Detect which cell encompasses the target text, then output its [x, y] center coordinate. 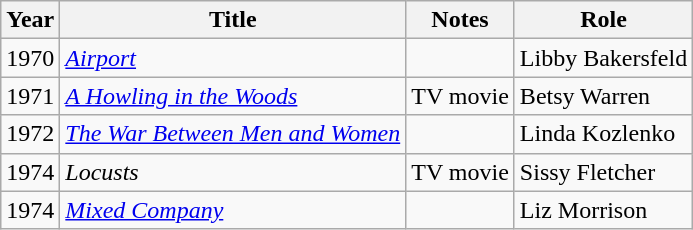
1972 [30, 134]
Sissy Fletcher [603, 172]
Year [30, 20]
Airport [233, 58]
Libby Bakersfeld [603, 58]
Locusts [233, 172]
Mixed Company [233, 210]
The War Between Men and Women [233, 134]
1971 [30, 96]
Liz Morrison [603, 210]
A Howling in the Woods [233, 96]
Notes [460, 20]
Betsy Warren [603, 96]
Role [603, 20]
Linda Kozlenko [603, 134]
Title [233, 20]
1970 [30, 58]
